Find where the given text appears and provide that cell's center as (x, y) coordinate. 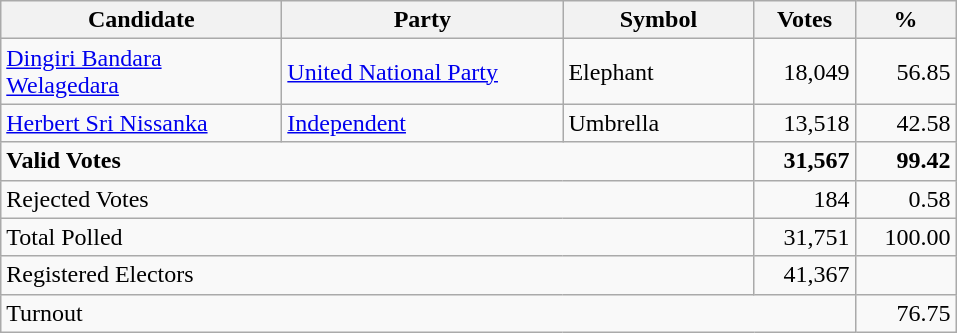
100.00 (906, 237)
Votes (804, 20)
Herbert Sri Nissanka (142, 123)
Party (422, 20)
41,367 (804, 275)
Umbrella (658, 123)
0.58 (906, 199)
Independent (422, 123)
United National Party (422, 72)
% (906, 20)
56.85 (906, 72)
Valid Votes (378, 161)
Candidate (142, 20)
42.58 (906, 123)
184 (804, 199)
Total Polled (378, 237)
13,518 (804, 123)
31,751 (804, 237)
Symbol (658, 20)
Turnout (428, 313)
99.42 (906, 161)
76.75 (906, 313)
Registered Electors (378, 275)
18,049 (804, 72)
Dingiri Bandara Welagedara (142, 72)
Rejected Votes (378, 199)
Elephant (658, 72)
31,567 (804, 161)
